Output the [X, Y] coordinate of the center of the cell containing the given text.  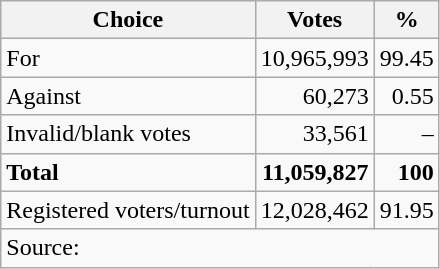
91.95 [406, 210]
Registered voters/turnout [128, 210]
% [406, 20]
100 [406, 172]
12,028,462 [314, 210]
99.45 [406, 58]
60,273 [314, 96]
0.55 [406, 96]
Against [128, 96]
Source: [220, 248]
Total [128, 172]
– [406, 134]
11,059,827 [314, 172]
For [128, 58]
33,561 [314, 134]
Votes [314, 20]
Choice [128, 20]
10,965,993 [314, 58]
Invalid/blank votes [128, 134]
